Locate the cell with the specified text and output its [X, Y] center coordinate. 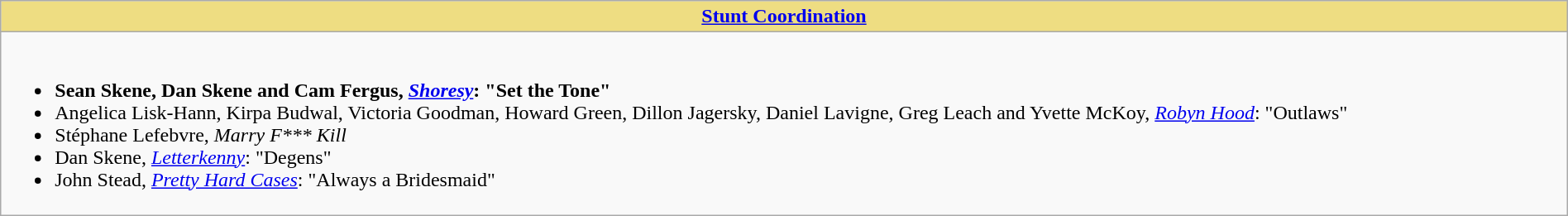
Stunt Coordination [784, 17]
